Output the (X, Y) coordinate of the center of the cell containing the given text.  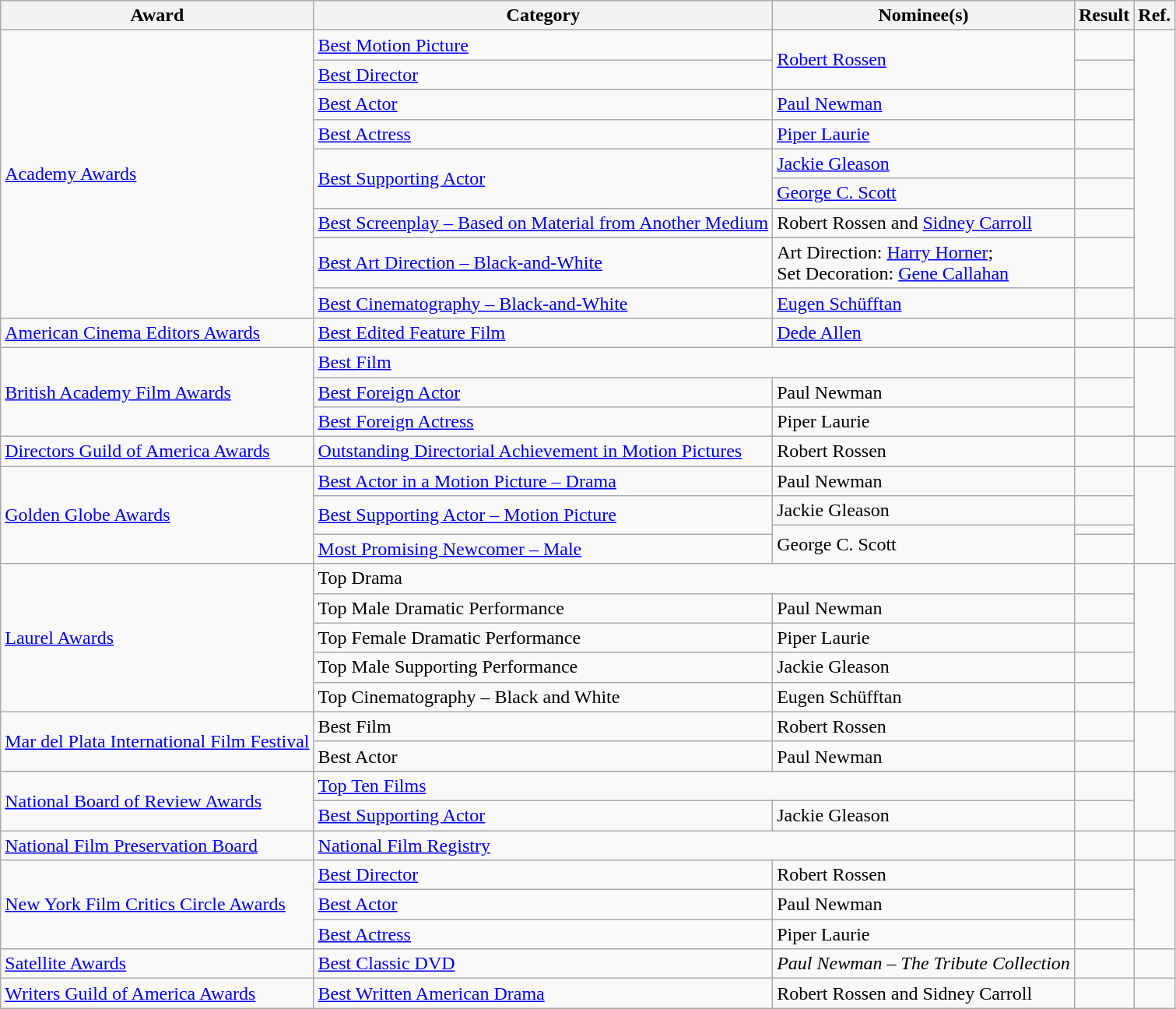
Art Direction: Harry Horner; Set Decoration: Gene Callahan (924, 263)
Category (543, 16)
American Cinema Editors Awards (157, 332)
Academy Awards (157, 174)
Directors Guild of America Awards (157, 452)
Best Screenplay – Based on Material from Another Medium (543, 223)
National Film Registry (694, 845)
Satellite Awards (157, 964)
Best Edited Feature Film (543, 332)
Best Foreign Actress (543, 422)
Best Classic DVD (543, 964)
Best Foreign Actor (543, 392)
Ref. (1155, 16)
Nominee(s) (924, 16)
Best Cinematography – Black-and-White (543, 303)
Laurel Awards (157, 638)
Writers Guild of America Awards (157, 993)
Top Male Dramatic Performance (543, 608)
National Film Preservation Board (157, 845)
Outstanding Directorial Achievement in Motion Pictures (543, 452)
Best Art Direction – Black-and-White (543, 263)
Award (157, 16)
Best Motion Picture (543, 45)
Best Supporting Actor – Motion Picture (543, 515)
Dede Allen (924, 332)
Top Cinematography – Black and White (543, 697)
British Academy Film Awards (157, 392)
New York Film Critics Circle Awards (157, 905)
Top Female Dramatic Performance (543, 638)
Top Male Supporting Performance (543, 667)
Golden Globe Awards (157, 515)
Best Actor in a Motion Picture – Drama (543, 481)
Most Promising Newcomer – Male (543, 549)
Mar del Plata International Film Festival (157, 741)
National Board of Review Awards (157, 800)
Paul Newman – The Tribute Collection (924, 964)
Top Drama (694, 578)
Top Ten Films (694, 786)
Best Written American Drama (543, 993)
Result (1104, 16)
